Detect which cell encompasses the target text, then output its (X, Y) center coordinate. 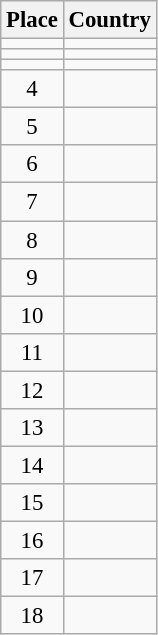
4 (32, 89)
18 (32, 616)
8 (32, 240)
12 (32, 390)
Place (32, 20)
16 (32, 540)
17 (32, 578)
15 (32, 503)
7 (32, 202)
11 (32, 352)
10 (32, 315)
9 (32, 277)
6 (32, 165)
14 (32, 465)
Country (110, 20)
5 (32, 127)
13 (32, 428)
